Detect which cell encompasses the target text, then output its (X, Y) center coordinate. 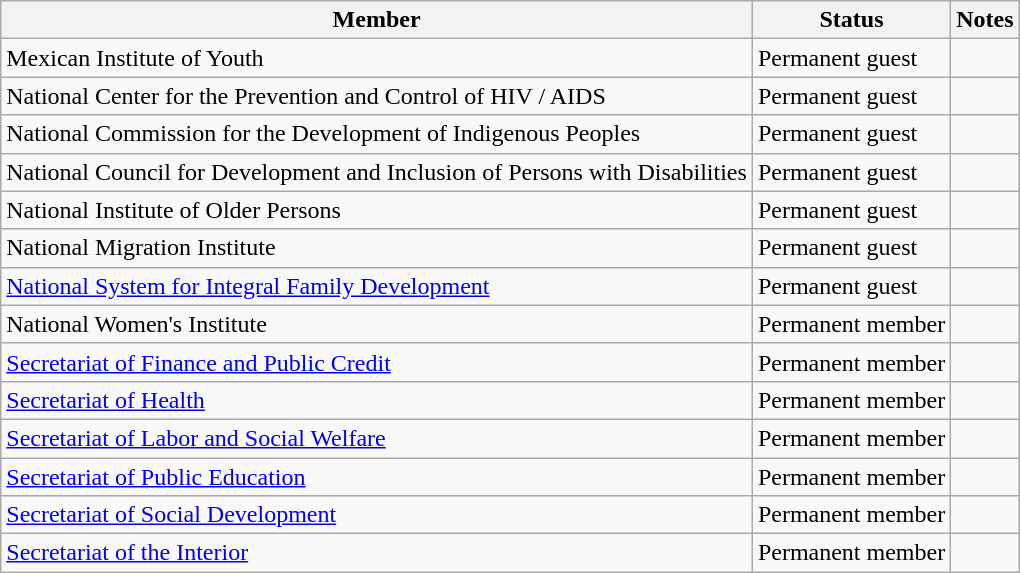
National Institute of Older Persons (377, 210)
Status (851, 20)
Secretariat of Labor and Social Welfare (377, 438)
Mexican Institute of Youth (377, 58)
Secretariat of the Interior (377, 553)
National Commission for the Development of Indigenous Peoples (377, 134)
National Women's Institute (377, 324)
National System for Integral Family Development (377, 286)
National Migration Institute (377, 248)
Secretariat of Social Development (377, 515)
Member (377, 20)
National Center for the Prevention and Control of HIV / AIDS (377, 96)
Secretariat of Public Education (377, 477)
National Council for Development and Inclusion of Persons with Disabilities (377, 172)
Notes (985, 20)
Secretariat of Finance and Public Credit (377, 362)
Secretariat of Health (377, 400)
